Scan for the cell matching the given text and deliver its (x, y) coordinate at center. 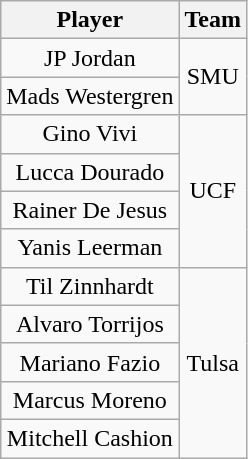
Rainer De Jesus (90, 210)
Alvaro Torrijos (90, 324)
Mariano Fazio (90, 362)
Player (90, 20)
Yanis Leerman (90, 248)
Tulsa (213, 362)
Lucca Dourado (90, 172)
SMU (213, 77)
Mitchell Cashion (90, 438)
Marcus Moreno (90, 400)
UCF (213, 191)
Team (213, 20)
Til Zinnhardt (90, 286)
JP Jordan (90, 58)
Mads Westergren (90, 96)
Gino Vivi (90, 134)
